Locate the cell with the specified text and output its (x, y) center coordinate. 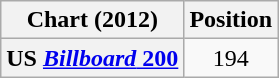
194 (231, 58)
Position (231, 20)
Chart (2012) (92, 20)
US Billboard 200 (92, 58)
